Return the (X, Y) coordinate for the center point of the cell that contains the specified text.  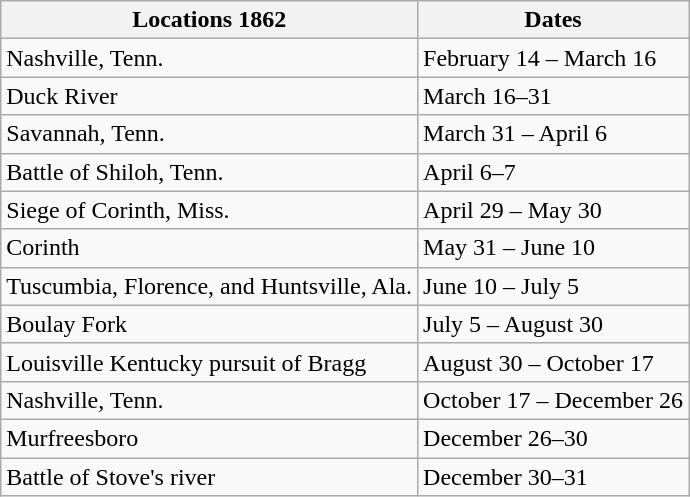
May 31 – June 10 (554, 248)
June 10 – July 5 (554, 286)
December 30–31 (554, 477)
Savannah, Tenn. (210, 134)
Battle of Stove's river (210, 477)
March 31 – April 6 (554, 134)
Battle of Shiloh, Tenn. (210, 172)
Murfreesboro (210, 438)
Tuscumbia, Florence, and Huntsville, Ala. (210, 286)
October 17 – December 26 (554, 400)
April 6–7 (554, 172)
Boulay Fork (210, 324)
Louisville Kentucky pursuit of Bragg (210, 362)
July 5 – August 30 (554, 324)
Corinth (210, 248)
Dates (554, 20)
December 26–30 (554, 438)
Duck River (210, 96)
February 14 – March 16 (554, 58)
August 30 – October 17 (554, 362)
March 16–31 (554, 96)
April 29 – May 30 (554, 210)
Siege of Corinth, Miss. (210, 210)
Locations 1862 (210, 20)
